For the text-containing cell, return its midpoint in (x, y) coordinate format. 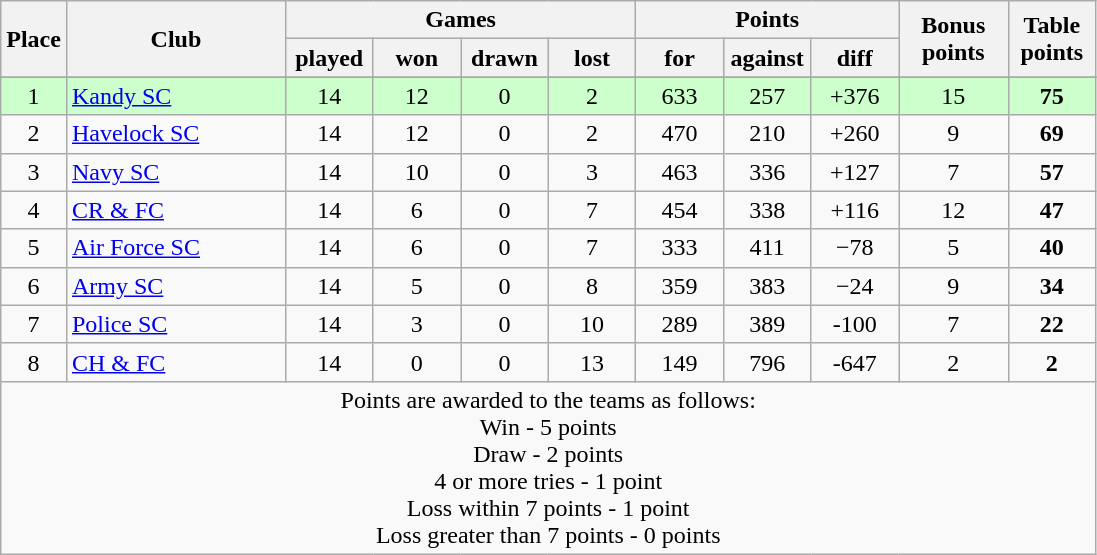
40 (1052, 248)
69 (1052, 134)
Games (460, 20)
drawn (505, 58)
Tablepoints (1052, 39)
−78 (855, 248)
4 (34, 210)
won (417, 58)
34 (1052, 286)
Kandy SC (176, 96)
Havelock SC (176, 134)
336 (767, 172)
57 (1052, 172)
289 (680, 324)
lost (592, 58)
CH & FC (176, 362)
149 (680, 362)
-647 (855, 362)
Place (34, 39)
1 (34, 96)
257 (767, 96)
633 (680, 96)
22 (1052, 324)
359 (680, 286)
383 (767, 286)
13 (592, 362)
for (680, 58)
+116 (855, 210)
389 (767, 324)
CR & FC (176, 210)
210 (767, 134)
−24 (855, 286)
411 (767, 248)
796 (767, 362)
75 (1052, 96)
Police SC (176, 324)
Points (768, 20)
338 (767, 210)
Bonuspoints (954, 39)
played (329, 58)
Army SC (176, 286)
-100 (855, 324)
+127 (855, 172)
333 (680, 248)
diff (855, 58)
470 (680, 134)
15 (954, 96)
+260 (855, 134)
463 (680, 172)
47 (1052, 210)
Navy SC (176, 172)
+376 (855, 96)
against (767, 58)
Air Force SC (176, 248)
454 (680, 210)
Club (176, 39)
